For the text-containing cell, return its midpoint in (X, Y) coordinate format. 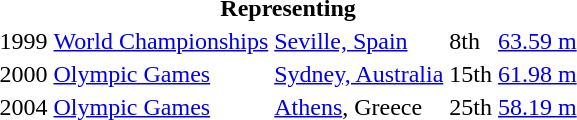
Sydney, Australia (359, 74)
World Championships (161, 41)
Olympic Games (161, 74)
15th (471, 74)
Seville, Spain (359, 41)
8th (471, 41)
